Return (x, y) of the center of cell containing provided text 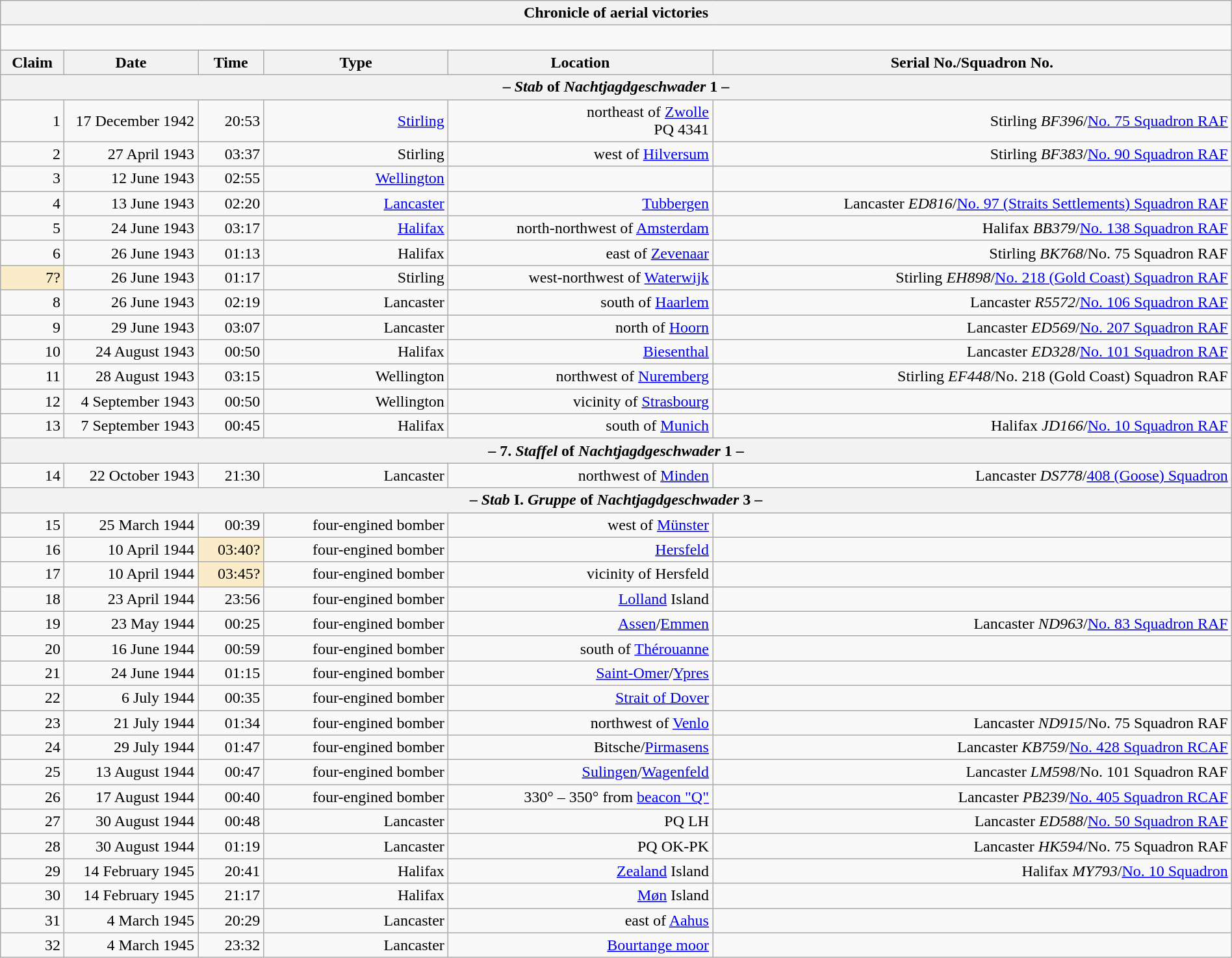
Lancaster ND915/No. 75 Squadron RAF (972, 723)
south of Munich (580, 426)
01:17 (231, 277)
Claim (32, 62)
20:29 (231, 920)
23 (32, 723)
17 August 1944 (131, 797)
2 (32, 154)
Zealand Island (580, 871)
7 September 1943 (131, 426)
17 December 1942 (131, 121)
Halifax JD166/No. 10 Squadron RAF (972, 426)
24 August 1943 (131, 352)
Hersfeld (580, 549)
30 (32, 896)
PQ LH (580, 822)
Lolland Island (580, 599)
23 April 1944 (131, 599)
00:39 (231, 525)
northwest of Venlo (580, 723)
03:37 (231, 154)
Strait of Dover (580, 698)
12 June 1943 (131, 179)
20 (32, 648)
29 (32, 871)
02:55 (231, 179)
15 (32, 525)
Tubbergen (580, 203)
21:30 (231, 475)
4 September 1943 (131, 401)
17 (32, 574)
02:20 (231, 203)
east of Zevenaar (580, 253)
Stirling BF383/No. 90 Squadron RAF (972, 154)
28 (32, 846)
Lancaster DS778/408 (Goose) Squadron (972, 475)
25 March 1944 (131, 525)
18 (32, 599)
00:45 (231, 426)
Type (356, 62)
16 June 1944 (131, 648)
22 (32, 698)
00:59 (231, 648)
19 (32, 624)
Biesenthal (580, 352)
Assen/Emmen (580, 624)
Date (131, 62)
27 April 1943 (131, 154)
16 (32, 549)
north of Hoorn (580, 327)
23:56 (231, 599)
Halifax BB379/No. 138 Squadron RAF (972, 228)
24 June 1943 (131, 228)
03:17 (231, 228)
vicinity of Hersfeld (580, 574)
02:19 (231, 302)
12 (32, 401)
east of Aahus (580, 920)
Lancaster ND963/No. 83 Squadron RAF (972, 624)
330° – 350° from beacon "Q" (580, 797)
25 (32, 772)
6 (32, 253)
7? (32, 277)
03:07 (231, 327)
01:15 (231, 673)
8 (32, 302)
Stirling BK768/No. 75 Squadron RAF (972, 253)
10 (32, 352)
24 (32, 748)
Lancaster ED816/No. 97 (Straits Settlements) Squadron RAF (972, 203)
Møn Island (580, 896)
21 (32, 673)
Stirling BF396/No. 75 Squadron RAF (972, 121)
Halifax MY793/No. 10 Squadron (972, 871)
23 May 1944 (131, 624)
– Stab of Nachtjagdgeschwader 1 – (616, 87)
27 (32, 822)
Stirling EF448/No. 218 (Gold Coast) Squadron RAF (972, 377)
– Stab I. Gruppe of Nachtjagdgeschwader 3 – (616, 500)
11 (32, 377)
Lancaster ED569/No. 207 Squadron RAF (972, 327)
20:41 (231, 871)
Lancaster PB239/No. 405 Squadron RCAF (972, 797)
01:34 (231, 723)
Lancaster ED328/No. 101 Squadron RAF (972, 352)
5 (32, 228)
west-northwest of Waterwijk (580, 277)
00:48 (231, 822)
13 August 1944 (131, 772)
13 (32, 426)
26 (32, 797)
Serial No./Squadron No. (972, 62)
Lancaster KB759/No. 428 Squadron RCAF (972, 748)
21:17 (231, 896)
Lancaster LM598/No. 101 Squadron RAF (972, 772)
28 August 1943 (131, 377)
northwest of Minden (580, 475)
vicinity of Strasbourg (580, 401)
03:45? (231, 574)
PQ OK-PK (580, 846)
01:19 (231, 846)
20:53 (231, 121)
northeast of ZwollePQ 4341 (580, 121)
24 June 1944 (131, 673)
00:35 (231, 698)
4 (32, 203)
Bourtange moor (580, 945)
north-northwest of Amsterdam (580, 228)
31 (32, 920)
Lancaster ED588/No. 50 Squadron RAF (972, 822)
01:13 (231, 253)
Lancaster HK594/No. 75 Squadron RAF (972, 846)
22 October 1943 (131, 475)
south of Haarlem (580, 302)
– 7. Staffel of Nachtjagdgeschwader 1 – (616, 451)
00:40 (231, 797)
Bitsche/Pirmasens (580, 748)
23:32 (231, 945)
03:15 (231, 377)
Location (580, 62)
00:25 (231, 624)
Chronicle of aerial victories (616, 13)
Lancaster R5572/No. 106 Squadron RAF (972, 302)
29 July 1944 (131, 748)
9 (32, 327)
west of Hilversum (580, 154)
21 July 1944 (131, 723)
29 June 1943 (131, 327)
32 (32, 945)
1 (32, 121)
Stirling EH898/No. 218 (Gold Coast) Squadron RAF (972, 277)
6 July 1944 (131, 698)
west of Münster (580, 525)
Saint-Omer/Ypres (580, 673)
Time (231, 62)
3 (32, 179)
14 (32, 475)
Sulingen/Wagenfeld (580, 772)
03:40? (231, 549)
south of Thérouanne (580, 648)
13 June 1943 (131, 203)
00:47 (231, 772)
01:47 (231, 748)
northwest of Nuremberg (580, 377)
